Find where the given text appears and provide that cell's center as [X, Y] coordinate. 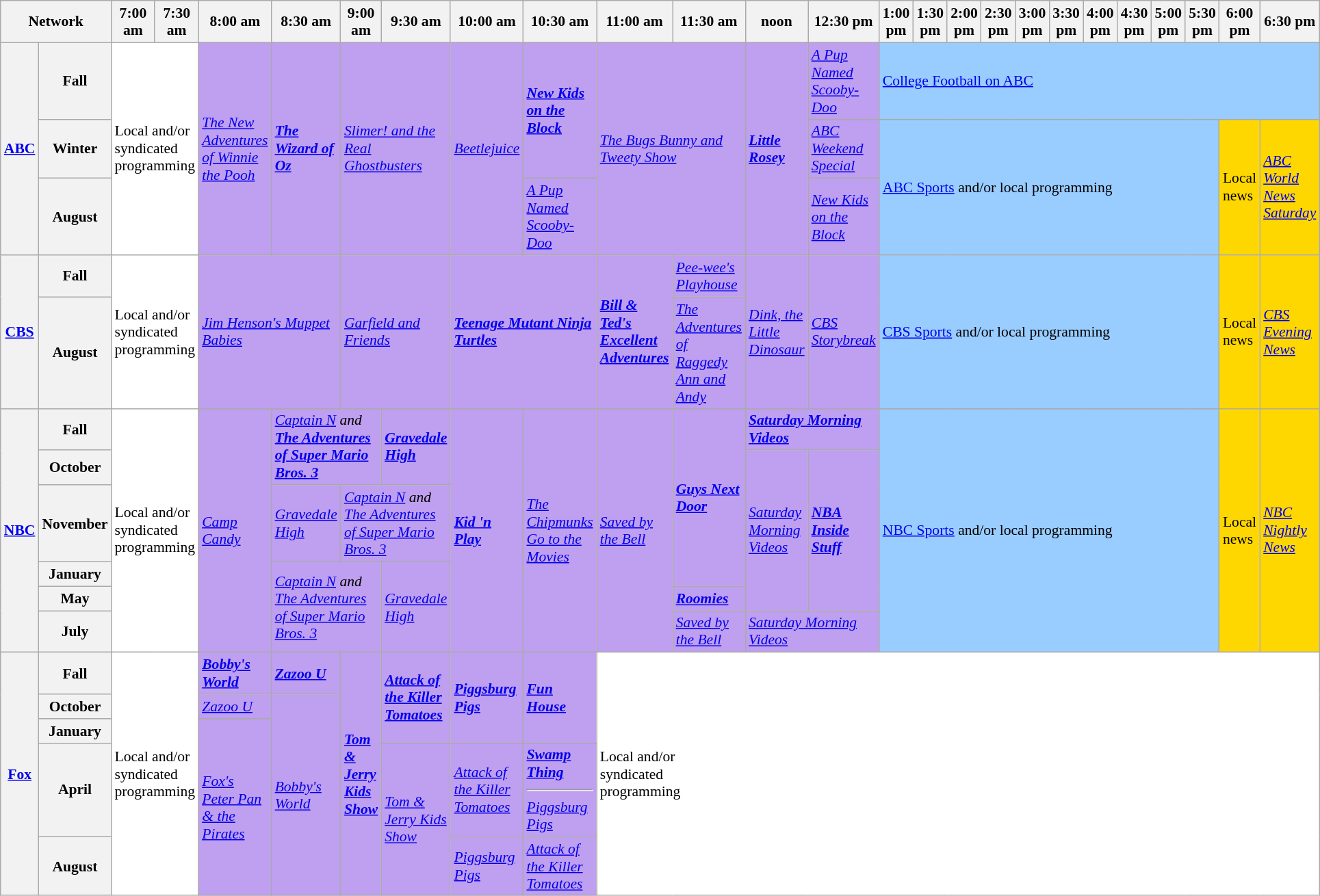
Winter [75, 149]
7:00 am [133, 22]
The Bugs Bunny and Tweety Show [671, 149]
noon [777, 22]
Teenage Mutant Ninja Turtles [523, 332]
The Wizard of Oz [307, 149]
ABC World News Saturday [1289, 187]
Fox [20, 774]
May [75, 598]
April [75, 789]
CBS Sports and/or local programming [1050, 332]
9:00 am [361, 22]
4:00 pm [1100, 22]
5:00 pm [1168, 22]
Slimer! and the Real Ghostbusters [396, 149]
NBC [20, 531]
Swamp ThingPiggsburg Pigs [560, 789]
4:30 pm [1135, 22]
Little Rosey [777, 149]
Network [56, 22]
CBS Storybreak [844, 332]
Fox's Peter Pan & the Pirates [235, 807]
Camp Candy [235, 531]
ABC [20, 149]
2:30 pm [998, 22]
1:00 pm [896, 22]
6:30 pm [1289, 22]
5:30 pm [1202, 22]
CBS Evening News [1289, 332]
ABC Weekend Special [844, 149]
11:00 am [635, 22]
8:30 am [307, 22]
2:00 pm [964, 22]
7:30 am [177, 22]
1:30 pm [930, 22]
Roomies [709, 598]
9:30 am [416, 22]
10:30 am [560, 22]
Kid 'n Play [487, 531]
Dink, the Little Dinosaur [777, 332]
The Adventures of Raggedy Ann and Andy [709, 353]
ABC Sports and/or local programming [1050, 187]
Jim Henson's Muppet Babies [270, 332]
CBS [20, 332]
Pee-wee's Playhouse [709, 276]
NBA Inside Stuff [844, 531]
July [75, 632]
6:00 pm [1240, 22]
Garfield and Friends [396, 332]
The New Adventures of Winnie the Pooh [235, 149]
Fun House [560, 698]
3:30 pm [1066, 22]
Beetlejuice [487, 149]
10:00 am [487, 22]
November [75, 524]
College Football on ABC [1100, 81]
3:00 pm [1033, 22]
12:30 pm [844, 22]
8:00 am [235, 22]
Guys Next Door [709, 497]
NBC Nightly News [1289, 531]
Bill & Ted's Excellent Adventures [635, 332]
NBC Sports and/or local programming [1050, 531]
11:30 am [709, 22]
The Chipmunks Go to the Movies [560, 531]
